For the text-containing cell, return its midpoint in [X, Y] coordinate format. 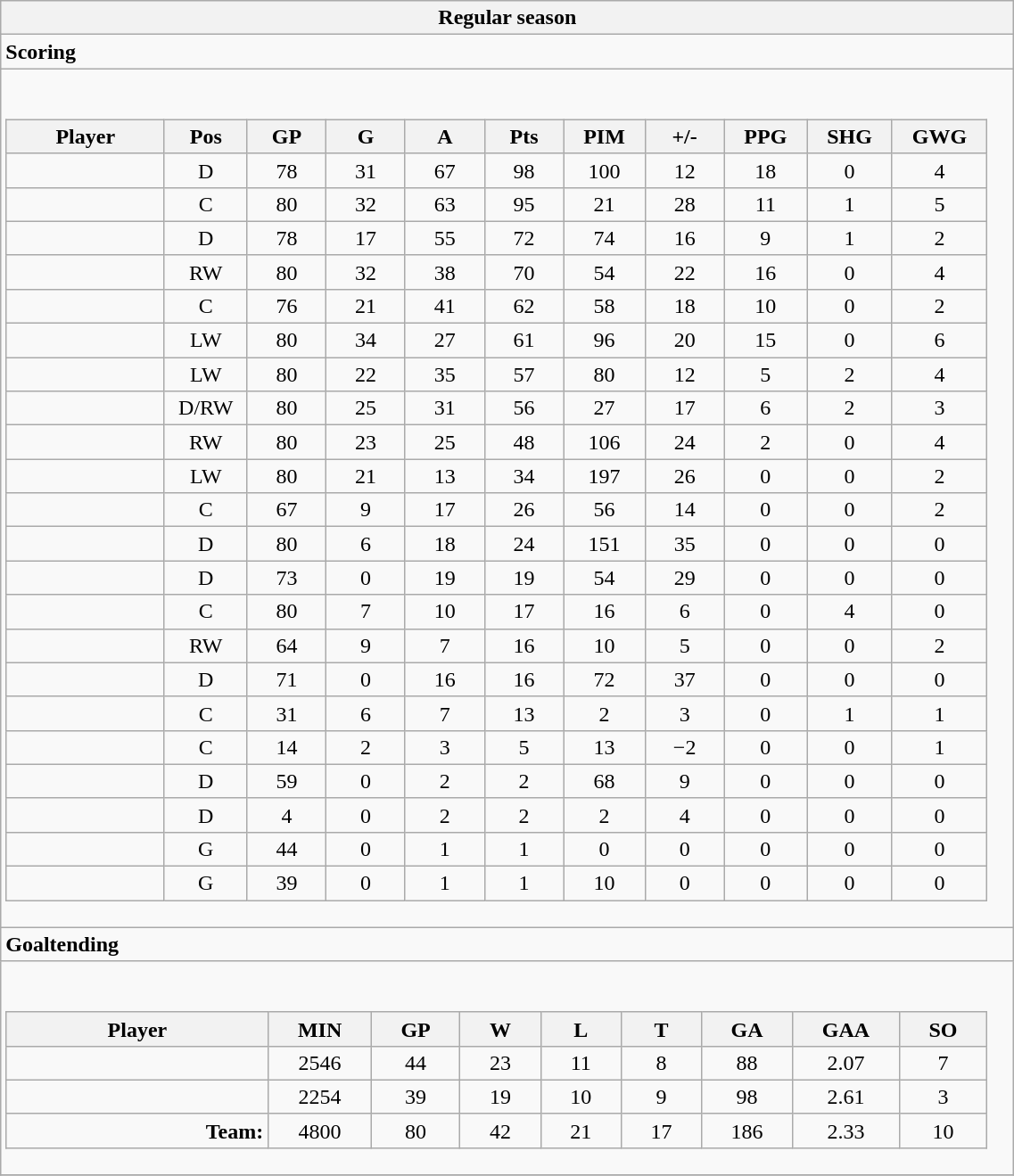
70 [524, 272]
38 [444, 272]
74 [605, 238]
186 [747, 1131]
2.07 [846, 1063]
55 [444, 238]
GA [747, 1029]
41 [444, 306]
Pos [205, 136]
76 [287, 306]
2.61 [846, 1097]
GWG [939, 136]
73 [287, 578]
42 [500, 1131]
63 [444, 204]
62 [524, 306]
20 [685, 341]
100 [605, 170]
−2 [685, 747]
SO [943, 1029]
L [581, 1029]
Team: [137, 1131]
MIN [320, 1029]
+/- [685, 136]
48 [524, 442]
A [444, 136]
61 [524, 341]
37 [685, 679]
28 [685, 204]
15 [765, 341]
64 [287, 646]
88 [747, 1063]
Regular season [507, 18]
2546 [320, 1063]
96 [605, 341]
W [500, 1029]
Goaltending [507, 944]
151 [605, 544]
58 [605, 306]
D/RW [205, 408]
106 [605, 442]
2254 [320, 1097]
SHG [849, 136]
Pts [524, 136]
PPG [765, 136]
8 [661, 1063]
68 [605, 781]
71 [287, 679]
95 [524, 204]
Scoring [507, 52]
29 [685, 578]
57 [524, 374]
Player MIN GP W L T GA GAA SO 2546 44 23 11 8 88 2.07 7 2254 39 19 10 9 98 2.61 3 Team: 4800 80 42 21 17 186 2.33 10 [507, 1068]
T [661, 1029]
4800 [320, 1131]
PIM [605, 136]
2.33 [846, 1131]
59 [287, 781]
GAA [846, 1029]
197 [605, 476]
